For the text-containing cell, return its midpoint in [x, y] coordinate format. 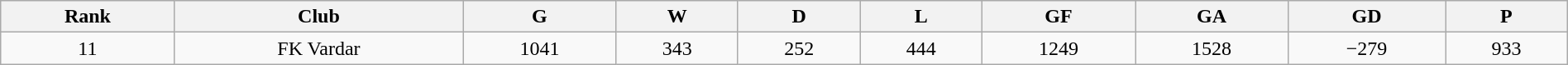
L [921, 17]
1528 [1212, 48]
GD [1367, 17]
343 [676, 48]
1041 [539, 48]
P [1507, 17]
GA [1212, 17]
G [539, 17]
933 [1507, 48]
Club [319, 17]
D [799, 17]
Rank [88, 17]
W [676, 17]
11 [88, 48]
GF [1059, 17]
FK Vardar [319, 48]
1249 [1059, 48]
−279 [1367, 48]
444 [921, 48]
252 [799, 48]
